Identify which cell holds the provided text, then report its [X, Y] central coordinate. 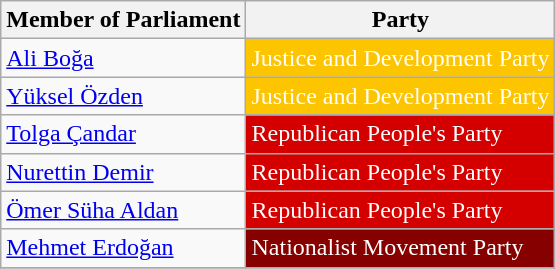
Member of Parliament [124, 20]
Party [400, 20]
Mehmet Erdoğan [124, 248]
Yüksel Özden [124, 96]
Nationalist Movement Party [400, 248]
Tolga Çandar [124, 134]
Nurettin Demir [124, 172]
Ali Boğa [124, 58]
Ömer Süha Aldan [124, 210]
